Search for the cell housing the specified text and yield its (x, y) center coordinate. 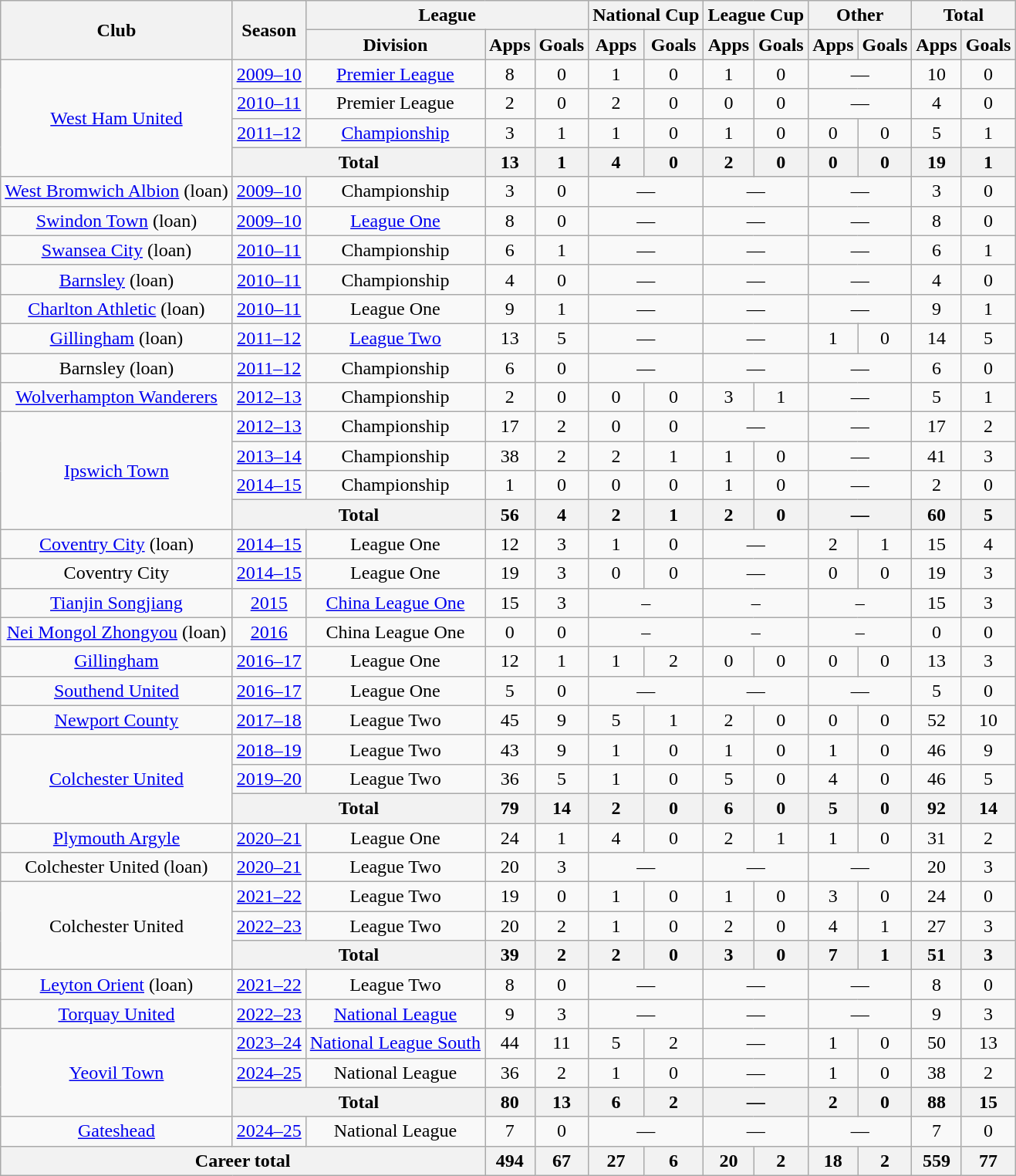
Coventry City (116, 573)
2016 (268, 632)
92 (937, 808)
52 (937, 720)
Career total (243, 1161)
Tianjin Songjiang (116, 603)
45 (510, 720)
Season (268, 30)
2015 (268, 603)
Plymouth Argyle (116, 837)
2023–24 (268, 1043)
56 (510, 515)
494 (510, 1161)
39 (510, 955)
Gateshead (116, 1131)
Division (395, 45)
Charlton Athletic (loan) (116, 309)
44 (510, 1043)
2019–20 (268, 779)
Southend United (116, 691)
Yeovil Town (116, 1073)
National League South (395, 1043)
Colchester United (loan) (116, 867)
51 (937, 955)
41 (937, 456)
Gillingham (116, 661)
Wolverhampton Wanderers (116, 397)
Gillingham (loan) (116, 338)
559 (937, 1161)
88 (937, 1102)
League Cup (756, 15)
Swansea City (loan) (116, 250)
League (447, 15)
Swindon Town (loan) (116, 221)
18 (833, 1161)
Torquay United (116, 1014)
Nei Mongol Zhongyou (loan) (116, 632)
43 (510, 749)
31 (937, 837)
National Cup (646, 15)
2018–19 (268, 749)
West Bromwich Albion (loan) (116, 191)
50 (937, 1043)
West Ham United (116, 118)
Newport County (116, 720)
2017–18 (268, 720)
Other (860, 15)
79 (510, 808)
77 (988, 1161)
Club (116, 30)
67 (562, 1161)
11 (562, 1043)
80 (510, 1102)
Leyton Orient (loan) (116, 985)
60 (937, 515)
Ipswich Town (116, 471)
Coventry City (loan) (116, 544)
2013–14 (268, 456)
